Identify which cell holds the provided text, then report its [x, y] central coordinate. 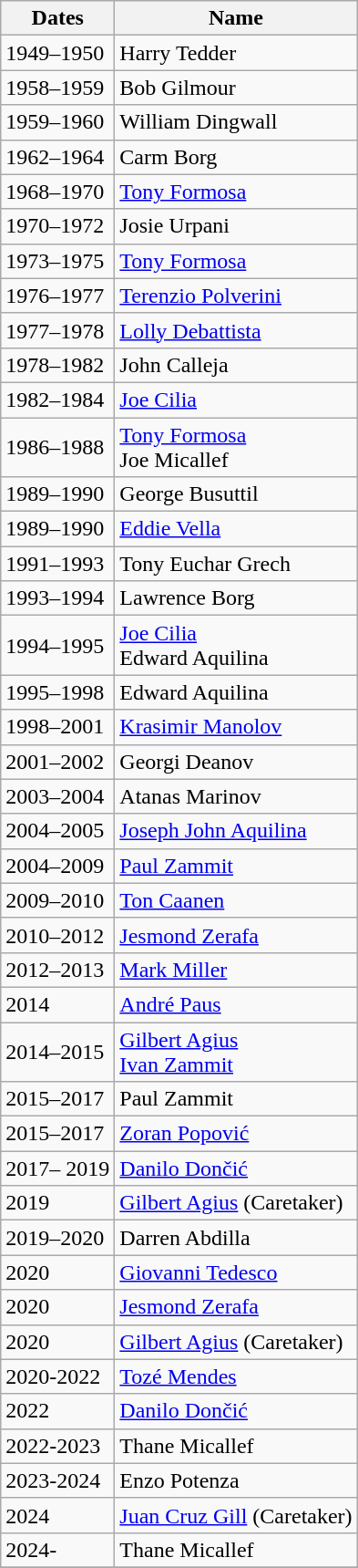
2003–2004 [58, 796]
2004–2005 [58, 831]
Harry Tedder [236, 53]
Joseph John Aquilina [236, 831]
Tozé Mendes [236, 1376]
Edward Aquilina [236, 692]
1998–2001 [58, 727]
1968–1970 [58, 192]
1949–1950 [58, 53]
2014 [58, 1004]
2019–2020 [58, 1238]
Enzo Potenza [236, 1480]
William Dingwall [236, 122]
1991–1993 [58, 564]
Bob Gilmour [236, 88]
2014–2015 [58, 1051]
Josie Urpani [236, 226]
1958–1959 [58, 88]
Joe Cilia Edward Aquilina [236, 646]
1994–1995 [58, 646]
2024 [58, 1515]
2010–2012 [58, 935]
Eddie Vella [236, 529]
1995–1998 [58, 692]
Giovanni Tedesco [236, 1272]
2017– 2019 [58, 1168]
Terenzio Polverini [236, 296]
2022-2023 [58, 1446]
Krasimir Manolov [236, 727]
Atanas Marinov [236, 796]
1977–1978 [58, 330]
Dates [58, 18]
1978–1982 [58, 365]
2001–2002 [58, 762]
2023-2024 [58, 1480]
Lolly Debattista [236, 330]
André Paus [236, 1004]
2022 [58, 1411]
Carm Borg [236, 157]
1962–1964 [58, 157]
Mark Miller [236, 970]
Lawrence Borg [236, 598]
Name [236, 18]
Joe Cilia [236, 400]
1976–1977 [58, 296]
Darren Abdilla [236, 1238]
Ton Caanen [236, 900]
Juan Cruz Gill (Caretaker) [236, 1515]
Georgi Deanov [236, 762]
Gilbert Agius Ivan Zammit [236, 1051]
George Busuttil [236, 494]
2024- [58, 1550]
Tony Euchar Grech [236, 564]
1993–1994 [58, 598]
2019 [58, 1203]
1986–1988 [58, 447]
1970–1972 [58, 226]
2012–2013 [58, 970]
1959–1960 [58, 122]
2004–2009 [58, 866]
1973–1975 [58, 261]
John Calleja [236, 365]
2009–2010 [58, 900]
1982–1984 [58, 400]
2020-2022 [58, 1376]
Tony Formosa Joe Micallef [236, 447]
Zoran Popović [236, 1134]
